Return (x, y) of the center of cell containing provided text 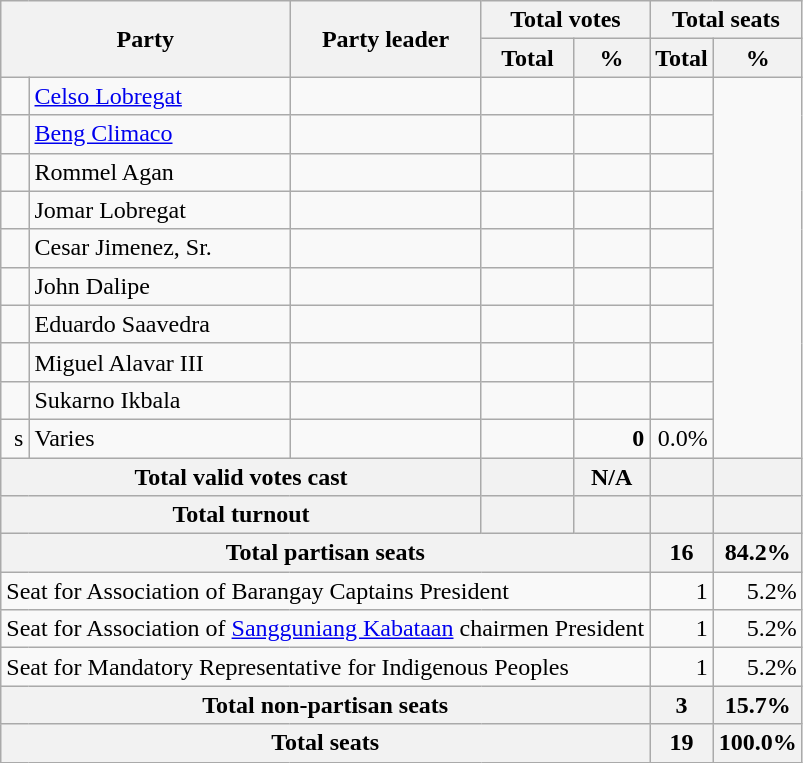
Party (146, 39)
Total partisan seats (326, 553)
Cesar Jimenez, Sr. (160, 248)
16 (682, 553)
3 (682, 705)
Total votes (565, 20)
John Dalipe (160, 286)
0.0% (682, 438)
Celso Lobregat (160, 96)
Varies (160, 438)
100.0% (758, 743)
Jomar Lobregat (160, 210)
19 (682, 743)
N/A (611, 477)
15.7% (758, 705)
Sukarno Ikbala (160, 400)
Seat for Association of Sangguniang Kabataan chairmen President (326, 629)
0 (611, 438)
Party leader (386, 39)
Seat for Association of Barangay Captains President (326, 591)
Total non-partisan seats (326, 705)
Total turnout (242, 515)
Beng Climaco (160, 134)
s (15, 438)
Seat for Mandatory Representative for Indigenous Peoples (326, 667)
Total valid votes cast (242, 477)
Eduardo Saavedra (160, 324)
84.2% (758, 553)
Rommel Agan (160, 172)
Miguel Alavar III (160, 362)
